Capture the cell that displays the provided text and extract its [X, Y] central coordinate. 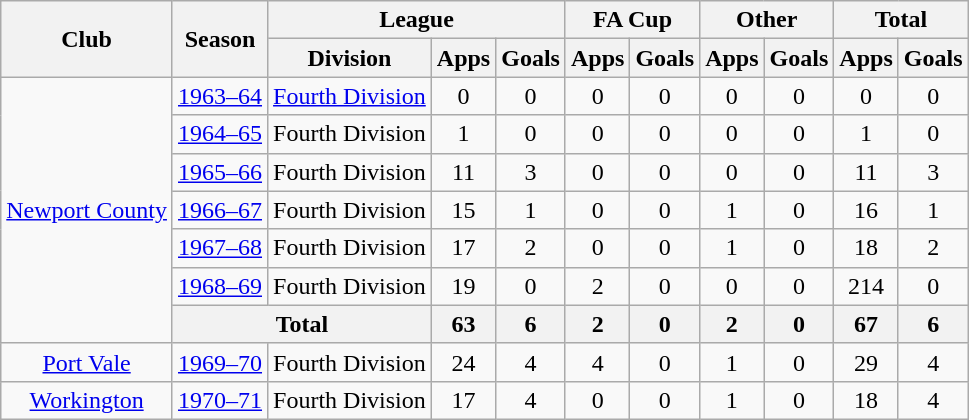
1963–64 [220, 96]
1970–71 [220, 400]
19 [463, 286]
Port Vale [87, 362]
24 [463, 362]
63 [463, 324]
214 [866, 286]
67 [866, 324]
1964–65 [220, 134]
1965–66 [220, 172]
FA Cup [632, 20]
1968–69 [220, 286]
16 [866, 210]
Division [350, 58]
Newport County [87, 210]
15 [463, 210]
29 [866, 362]
Other [767, 20]
1967–68 [220, 248]
Workington [87, 400]
Season [220, 39]
1966–67 [220, 210]
Club [87, 39]
1969–70 [220, 362]
League [417, 20]
